From the cell containing the given text, extract its center point as [X, Y] coordinate. 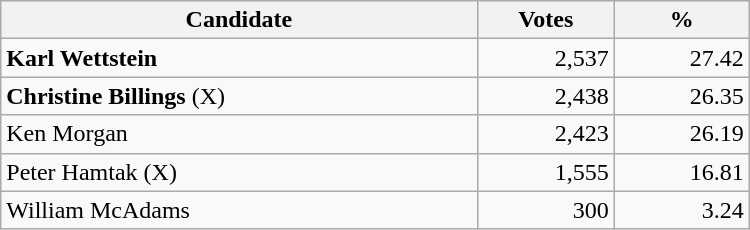
16.81 [682, 172]
2,537 [546, 58]
% [682, 20]
1,555 [546, 172]
Candidate [239, 20]
26.35 [682, 96]
Christine Billings (X) [239, 96]
3.24 [682, 210]
Votes [546, 20]
2,423 [546, 134]
Karl Wettstein [239, 58]
300 [546, 210]
Peter Hamtak (X) [239, 172]
Ken Morgan [239, 134]
2,438 [546, 96]
27.42 [682, 58]
26.19 [682, 134]
William McAdams [239, 210]
